Find where the given text appears and provide that cell's center as (x, y) coordinate. 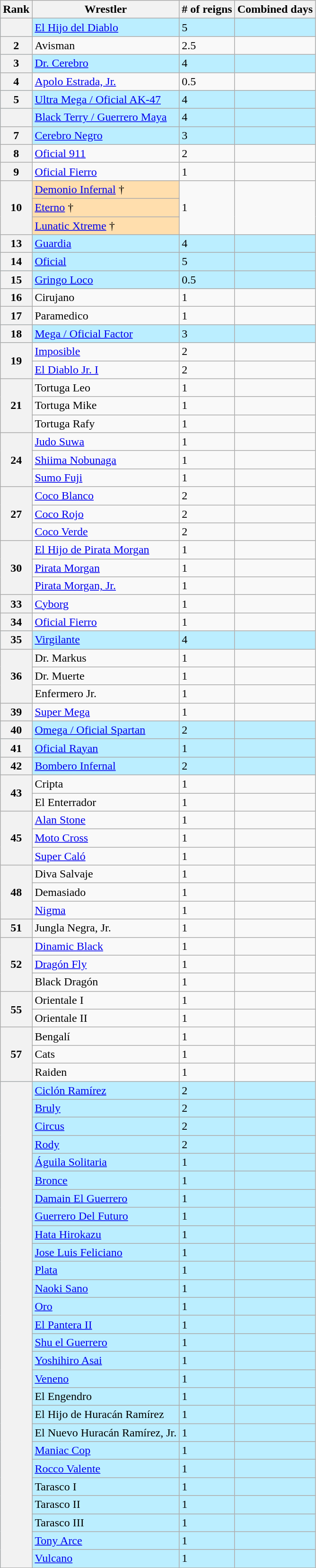
41 (16, 748)
Oro (106, 1306)
Dr. Muerte (106, 676)
Cripta (106, 784)
El Engendro (106, 1397)
33 (16, 604)
Oficial Rayan (106, 748)
Coco Verde (106, 532)
Rody (106, 1144)
Virgilante (106, 640)
Rank (16, 9)
Avisman (106, 45)
El Hijo del Diablo (106, 27)
Rocco Valente (106, 1469)
45 (16, 838)
Bengalí (106, 1036)
Tortuga Rafy (106, 424)
16 (16, 298)
Hata Hirokazu (106, 1234)
Dr. Cerebro (106, 63)
30 (16, 568)
40 (16, 730)
Cirujano (106, 298)
Guardia (106, 244)
Dinamic Black (106, 946)
Ultra Mega / Oficial AK-47 (106, 99)
Apolo Estrada, Jr. (106, 81)
Diva Salvaje (106, 874)
El Diablo Jr. I (106, 370)
Lunatic Xtreme † (106, 226)
Sumo Fuji (106, 478)
Pirata Morgan (106, 568)
# of reigns (207, 9)
El Hijo de Huracán Ramírez (106, 1415)
51 (16, 928)
Coco Blanco (106, 496)
Shu el Guerrero (106, 1342)
Dragón Fly (106, 964)
15 (16, 280)
Oficial 911 (106, 153)
35 (16, 640)
39 (16, 712)
Cyborg (106, 604)
Tarasco I (106, 1487)
Judo Suwa (106, 442)
Damain El Guerrero (106, 1198)
Demasiado (106, 892)
Eterno † (106, 207)
19 (16, 361)
Tortuga Leo (106, 388)
Nigma (106, 910)
Moto Cross (106, 838)
Super Caló (106, 856)
18 (16, 334)
Tarasco II (106, 1505)
El Hijo de Pirata Morgan (106, 550)
El Pantera II (106, 1324)
52 (16, 964)
Guerrero Del Futuro (106, 1216)
42 (16, 766)
48 (16, 892)
Circus (106, 1126)
Alan Stone (106, 820)
36 (16, 676)
Vulcano (106, 1559)
Omega / Oficial Spartan (106, 730)
43 (16, 793)
Raiden (106, 1072)
Gringo Loco (106, 280)
Coco Rojo (106, 514)
2.5 (207, 45)
Ciclón Ramírez (106, 1090)
Orientale I (106, 1000)
Mega / Oficial Factor (106, 334)
Tony Arce (106, 1541)
Pirata Morgan, Jr. (106, 586)
34 (16, 622)
Bombero Infernal (106, 766)
Maniac Cop (106, 1451)
Imposible (106, 352)
Wrestler (106, 9)
21 (16, 406)
Paramedico (106, 316)
Black Terry / Guerrero Maya (106, 117)
8 (16, 153)
Yoshihiro Asai (106, 1360)
Enfermero Jr. (106, 694)
Tortuga Mike (106, 406)
Bruly (106, 1108)
14 (16, 262)
Cats (106, 1054)
El Enterrador (106, 802)
Combined days (275, 9)
Naoki Sano (106, 1288)
Shiima Nobunaga (106, 460)
Veneno (106, 1379)
Plata (106, 1270)
7 (16, 135)
17 (16, 316)
Jose Luis Feliciano (106, 1252)
Dr. Markus (106, 658)
El Nuevo Huracán Ramírez, Jr. (106, 1433)
10 (16, 207)
57 (16, 1054)
Oficial (106, 262)
9 (16, 171)
Orientale II (106, 1018)
Bronce (106, 1180)
Tarasco III (106, 1523)
27 (16, 514)
Super Mega (106, 712)
13 (16, 244)
Águila Solitaria (106, 1162)
Black Dragón (106, 982)
Demonio Infernal † (106, 189)
Jungla Negra, Jr. (106, 928)
24 (16, 460)
55 (16, 1009)
Cerebro Negro (106, 135)
